Find where the given text appears and provide that cell's center as (X, Y) coordinate. 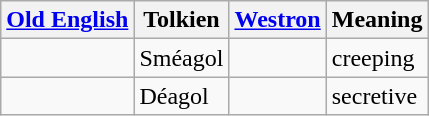
Westron (278, 20)
creeping (377, 58)
Tolkien (182, 20)
Meaning (377, 20)
Old English (68, 20)
Sméagol (182, 58)
secretive (377, 96)
Déagol (182, 96)
